Capture the cell that displays the provided text and extract its (X, Y) central coordinate. 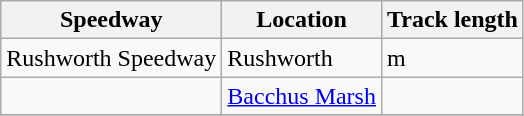
Location (302, 20)
Speedway (112, 20)
Rushworth (302, 58)
Bacchus Marsh (302, 96)
m (452, 58)
Rushworth Speedway (112, 58)
Track length (452, 20)
